Provide the (x, y) coordinate of the cell's center where the given text is located.  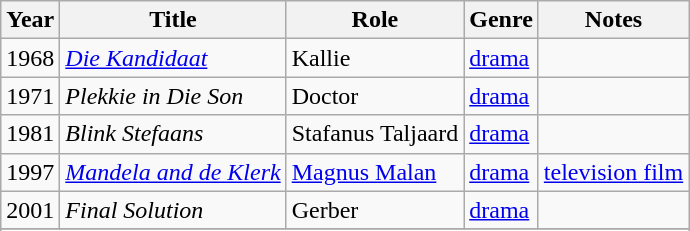
Title (173, 20)
Genre (502, 20)
1968 (30, 58)
television film (613, 172)
Final Solution (173, 210)
2001 (30, 210)
1971 (30, 96)
Die Kandidaat (173, 58)
1981 (30, 134)
Gerber (375, 210)
Role (375, 20)
Magnus Malan (375, 172)
Plekkie in Die Son (173, 96)
1997 (30, 172)
Doctor (375, 96)
Mandela and de Klerk (173, 172)
Kallie (375, 58)
Year (30, 20)
Blink Stefaans (173, 134)
Notes (613, 20)
Stafanus Taljaard (375, 134)
